Extract the (X, Y) coordinate from the center of the cell holding the provided text.  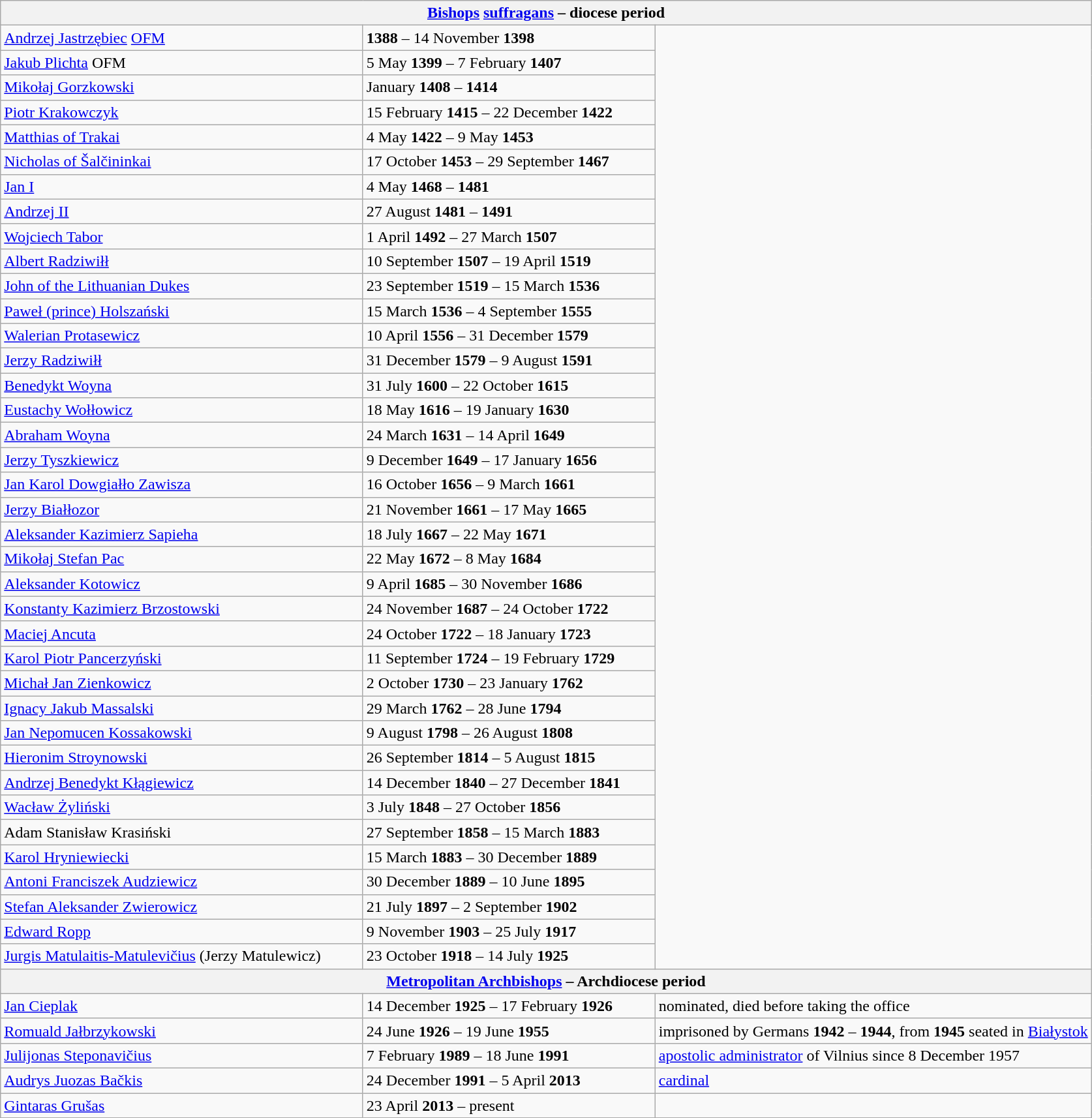
Jurgis Matulaitis-Matulevičius (Jerzy Matulewicz) (182, 956)
Mikołaj Stefan Pac (182, 559)
3 July 1848 – 27 October 1856 (509, 808)
apostolic administrator of Vilnius since 8 December 1957 (873, 1055)
9 December 1649 – 17 January 1656 (509, 460)
16 October 1656 – 9 March 1661 (509, 485)
23 April 2013 – present (509, 1106)
15 February 1415 – 22 December 1422 (509, 112)
2 October 1730 – 23 January 1762 (509, 683)
Abraham Woyna (182, 435)
29 March 1762 – 28 June 1794 (509, 708)
Jan Cieplak (182, 1006)
nominated, died before taking the office (873, 1006)
Konstanty Kazimierz Brzostowski (182, 609)
Andrzej Benedykt Kłągiewicz (182, 783)
18 May 1616 – 19 January 1630 (509, 410)
Piotr Krakowczyk (182, 112)
18 July 1667 – 22 May 1671 (509, 534)
14 December 1925 – 17 February 1926 (509, 1006)
Jakub Plichta OFM (182, 63)
Karol Hryniewiecki (182, 857)
4 May 1468 – 1481 (509, 187)
Maciej Ancuta (182, 633)
Ignacy Jakub Massalski (182, 708)
Aleksander Kazimierz Sapieha (182, 534)
Matthias of Trakai (182, 137)
17 October 1453 – 29 September 1467 (509, 162)
Paweł (prince) Holszański (182, 311)
Nicholas of Šalčininkai (182, 162)
27 September 1858 – 15 March 1883 (509, 832)
Stefan Aleksander Zwierowicz (182, 907)
Karol Piotr Pancerzyński (182, 658)
cardinal (873, 1080)
Mikołaj Gorzkowski (182, 87)
Jan Karol Dowgiałło Zawisza (182, 485)
Antoni Franciszek Audziewicz (182, 882)
24 June 1926 – 19 June 1955 (509, 1031)
24 March 1631 – 14 April 1649 (509, 435)
26 September 1814 – 5 August 1815 (509, 758)
24 December 1991 – 5 April 2013 (509, 1080)
Wojciech Tabor (182, 236)
10 April 1556 – 31 December 1579 (509, 336)
Audrys Juozas Bačkis (182, 1080)
Jerzy Tyszkiewicz (182, 460)
21 July 1897 – 2 September 1902 (509, 907)
24 November 1687 – 24 October 1722 (509, 609)
9 August 1798 – 26 August 1808 (509, 733)
Gintaras Grušas (182, 1106)
Albert Radziwiłł (182, 261)
Michał Jan Zienkowicz (182, 683)
Eustachy Wołłowicz (182, 410)
Romuald Jałbrzykowski (182, 1031)
Jerzy Białłozor (182, 509)
Aleksander Kotowicz (182, 584)
9 April 1685 – 30 November 1686 (509, 584)
31 July 1600 – 22 October 1615 (509, 385)
23 October 1918 – 14 July 1925 (509, 956)
23 September 1519 – 15 March 1536 (509, 286)
Metropolitan Archbishops – Archdiocese period (546, 981)
Walerian Protasewicz (182, 336)
Jan Nepomucen Kossakowski (182, 733)
4 May 1422 – 9 May 1453 (509, 137)
Benedykt Woyna (182, 385)
9 November 1903 – 25 July 1917 (509, 931)
5 May 1399 – 7 February 1407 (509, 63)
10 September 1507 – 19 April 1519 (509, 261)
Julijonas Steponavičius (182, 1055)
Edward Ropp (182, 931)
Jerzy Radziwiłł (182, 361)
1388 – 14 November 1398 (509, 38)
Bishops suffragans – diocese period (546, 13)
Andrzej II (182, 211)
27 August 1481 – 1491 (509, 211)
15 March 1536 – 4 September 1555 (509, 311)
John of the Lithuanian Dukes (182, 286)
January 1408 – 1414 (509, 87)
14 December 1840 – 27 December 1841 (509, 783)
Jan I (182, 187)
Andrzej Jastrzębiec OFM (182, 38)
7 February 1989 – 18 June 1991 (509, 1055)
21 November 1661 – 17 May 1665 (509, 509)
30 December 1889 – 10 June 1895 (509, 882)
Wacław Żyliński (182, 808)
15 March 1883 – 30 December 1889 (509, 857)
31 December 1579 – 9 August 1591 (509, 361)
Hieronim Stroynowski (182, 758)
Adam Stanisław Krasiński (182, 832)
11 September 1724 – 19 February 1729 (509, 658)
22 May 1672 – 8 May 1684 (509, 559)
24 October 1722 – 18 January 1723 (509, 633)
1 April 1492 – 27 March 1507 (509, 236)
imprisoned by Germans 1942 – 1944, from 1945 seated in Białystok (873, 1031)
